Return (X, Y) of the center of cell containing provided text 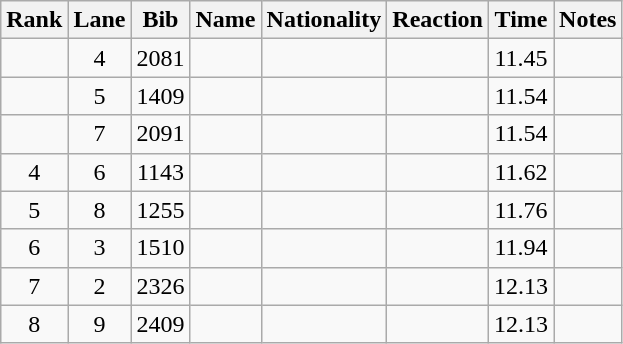
Name (226, 20)
Time (520, 20)
2 (100, 286)
2081 (160, 58)
1510 (160, 248)
11.94 (520, 248)
1255 (160, 210)
2326 (160, 286)
Lane (100, 20)
Bib (160, 20)
Reaction (438, 20)
2091 (160, 134)
1409 (160, 96)
11.62 (520, 172)
Rank (34, 20)
11.45 (520, 58)
2409 (160, 324)
Nationality (324, 20)
11.76 (520, 210)
9 (100, 324)
1143 (160, 172)
3 (100, 248)
Notes (588, 20)
